Provide the (x, y) coordinate of the cell's center where the given text is located.  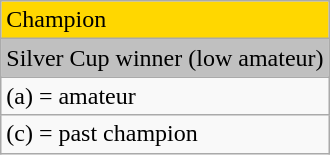
Silver Cup winner (low amateur) (165, 58)
(c) = past champion (165, 134)
Champion (165, 20)
(a) = amateur (165, 96)
